Detect which cell encompasses the target text, then output its (x, y) center coordinate. 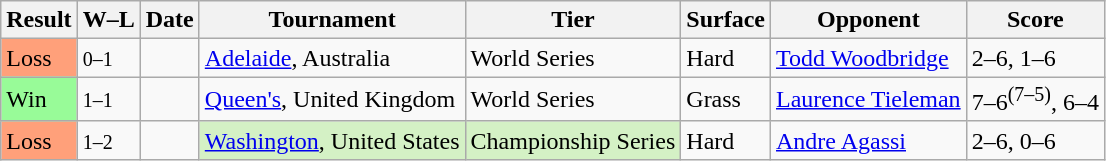
Washington, United States (332, 140)
2–6, 1–6 (1035, 58)
Score (1035, 20)
Surface (726, 20)
Todd Woodbridge (868, 58)
W–L (108, 20)
Result (39, 20)
Date (170, 20)
Opponent (868, 20)
Andre Agassi (868, 140)
1–2 (108, 140)
Tournament (332, 20)
0–1 (108, 58)
1–1 (108, 100)
Tier (573, 20)
Win (39, 100)
Queen's, United Kingdom (332, 100)
2–6, 0–6 (1035, 140)
Adelaide, Australia (332, 58)
Laurence Tieleman (868, 100)
7–6(7–5), 6–4 (1035, 100)
Championship Series (573, 140)
Grass (726, 100)
